Detect which cell encompasses the target text, then output its (x, y) center coordinate. 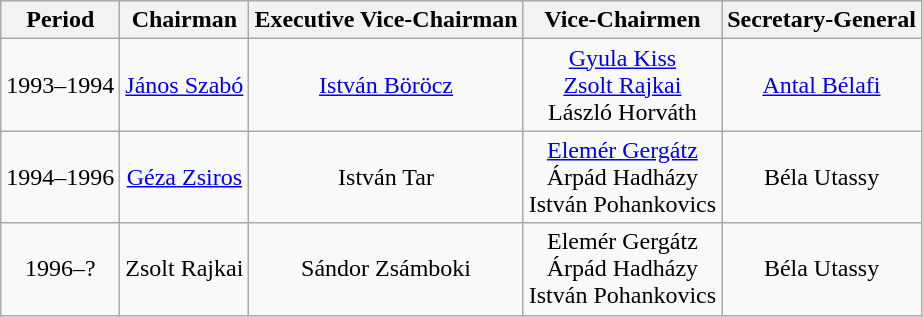
Executive Vice-Chairman (386, 20)
István Böröcz (386, 85)
Géza Zsiros (184, 177)
Chairman (184, 20)
1994–1996 (60, 177)
Period (60, 20)
Antal Bélafi (822, 85)
Gyula KissZsolt RajkaiLászló Horváth (622, 85)
István Tar (386, 177)
Sándor Zsámboki (386, 269)
1993–1994 (60, 85)
Vice-Chairmen (622, 20)
1996–? (60, 269)
Secretary-General (822, 20)
János Szabó (184, 85)
Zsolt Rajkai (184, 269)
